Detect which cell encompasses the target text, then output its (x, y) center coordinate. 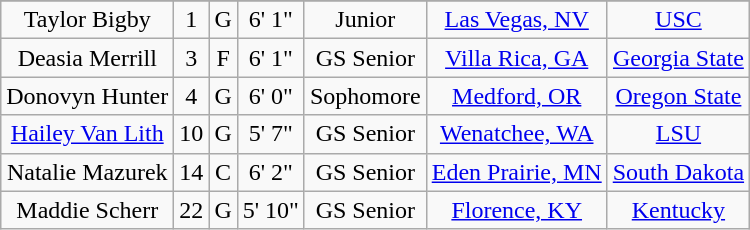
3 (192, 58)
10 (192, 134)
Taylor Bigby (88, 20)
22 (192, 210)
South Dakota (678, 172)
6' 0" (270, 96)
Las Vegas, NV (516, 20)
Eden Prairie, MN (516, 172)
1 (192, 20)
Junior (365, 20)
C (223, 172)
Donovyn Hunter (88, 96)
Oregon State (678, 96)
Wenatchee, WA (516, 134)
5' 7" (270, 134)
5' 10" (270, 210)
6' 2" (270, 172)
Villa Rica, GA (516, 58)
Florence, KY (516, 210)
Maddie Scherr (88, 210)
Kentucky (678, 210)
Georgia State (678, 58)
Hailey Van Lith (88, 134)
LSU (678, 134)
4 (192, 96)
F (223, 58)
Sophomore (365, 96)
Natalie Mazurek (88, 172)
USC (678, 20)
Medford, OR (516, 96)
14 (192, 172)
Deasia Merrill (88, 58)
